Provide the (X, Y) coordinate of the cell's center where the given text is located.  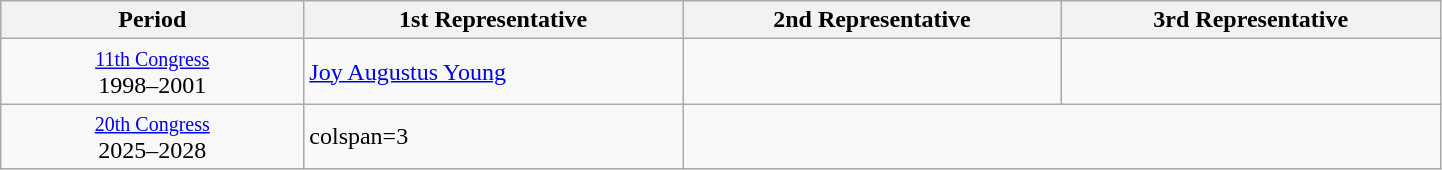
Joy Augustus Young (494, 72)
11th Congress1998–2001 (152, 72)
1st Representative (494, 20)
20th Congress2025–2028 (152, 136)
Period (152, 20)
2nd Representative (872, 20)
3rd Representative (1250, 20)
colspan=3 (494, 136)
